Find where the given text appears and provide that cell's center as [x, y] coordinate. 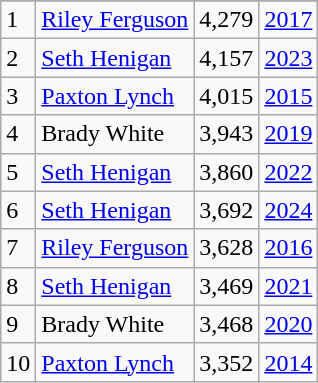
5 [18, 172]
2021 [288, 286]
6 [18, 210]
2 [18, 58]
3,468 [226, 324]
2023 [288, 58]
3 [18, 96]
2024 [288, 210]
7 [18, 248]
8 [18, 286]
2016 [288, 248]
4,157 [226, 58]
4 [18, 134]
3,692 [226, 210]
10 [18, 362]
4,015 [226, 96]
3,469 [226, 286]
3,943 [226, 134]
4,279 [226, 20]
2015 [288, 96]
2022 [288, 172]
2020 [288, 324]
3,860 [226, 172]
1 [18, 20]
9 [18, 324]
3,628 [226, 248]
2014 [288, 362]
2019 [288, 134]
2017 [288, 20]
3,352 [226, 362]
